Search for the cell housing the specified text and yield its (x, y) center coordinate. 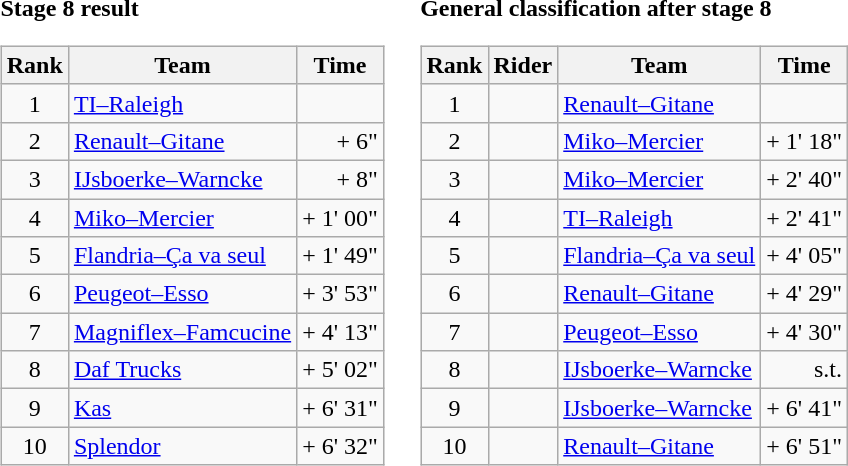
+ 8" (340, 179)
+ 1' 18" (804, 141)
+ 2' 41" (804, 217)
Splendor (182, 446)
+ 3' 53" (340, 294)
Magniflex–Famcucine (182, 332)
Rider (523, 65)
+ 4' 05" (804, 256)
Kas (182, 408)
+ 4' 13" (340, 332)
+ 2' 40" (804, 179)
+ 6' 32" (340, 446)
s.t. (804, 370)
+ 6' 51" (804, 446)
+ 6' 41" (804, 408)
+ 4' 30" (804, 332)
+ 1' 49" (340, 256)
Daf Trucks (182, 370)
+ 6" (340, 141)
+ 1' 00" (340, 217)
+ 6' 31" (340, 408)
+ 4' 29" (804, 294)
+ 5' 02" (340, 370)
